Identify which cell holds the provided text, then report its (x, y) central coordinate. 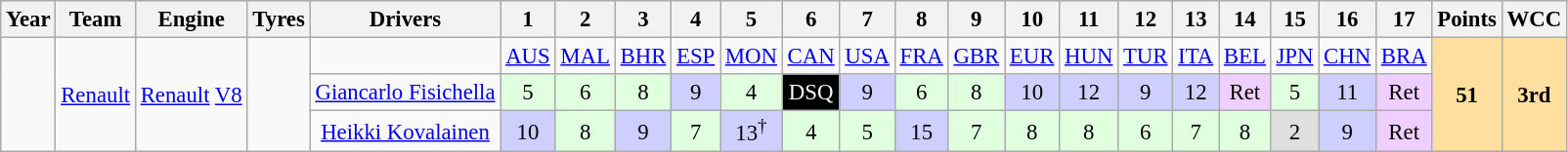
GBR (976, 57)
Engine (192, 19)
CHN (1347, 57)
Team (96, 19)
BEL (1245, 57)
13† (752, 132)
Points (1466, 19)
MAL (585, 57)
JPN (1294, 57)
EUR (1032, 57)
AUS (528, 57)
51 (1466, 95)
USA (867, 57)
TUR (1146, 57)
BHR (643, 57)
Renault (96, 95)
3 (643, 19)
1 (528, 19)
HUN (1089, 57)
17 (1404, 19)
ITA (1197, 57)
Heikki Kovalainen (405, 132)
ESP (696, 57)
Drivers (405, 19)
16 (1347, 19)
Tyres (279, 19)
Renault V8 (192, 95)
DSQ (811, 93)
Year (28, 19)
WCC (1534, 19)
MON (752, 57)
Giancarlo Fisichella (405, 93)
14 (1245, 19)
CAN (811, 57)
BRA (1404, 57)
3rd (1534, 95)
13 (1197, 19)
FRA (921, 57)
